Extract the [X, Y] coordinate from the center of the cell holding the provided text.  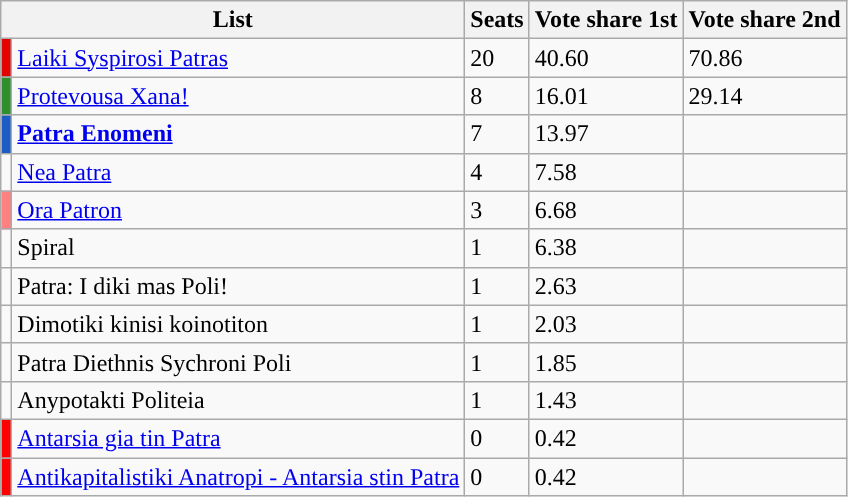
Anypotakti Politeia [238, 400]
29.14 [764, 96]
20 [497, 58]
70.86 [764, 58]
7 [497, 134]
Nea Patra [238, 172]
Seats [497, 20]
Patra Enomeni [238, 134]
16.01 [606, 96]
13.97 [606, 134]
1.85 [606, 362]
6.38 [606, 248]
List [233, 20]
Antarsia gia tin Patra [238, 438]
Vote share 2nd [764, 20]
7.58 [606, 172]
2.03 [606, 324]
Dimotiki kinisi koinotiton [238, 324]
Patra: I diki mas Poli! [238, 286]
Patra Diethnis Sychroni Poli [238, 362]
Vote share 1st [606, 20]
Antikapitalistiki Anatropi - Antarsia stin Patra [238, 477]
Laiki Syspirosi Patras [238, 58]
4 [497, 172]
3 [497, 210]
Protevousa Xana! [238, 96]
6.68 [606, 210]
40.60 [606, 58]
Spiral [238, 248]
8 [497, 96]
Ora Patron [238, 210]
1.43 [606, 400]
2.63 [606, 286]
